From the cell containing the given text, extract its center point as (X, Y) coordinate. 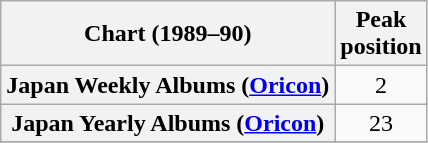
Japan Yearly Albums (Oricon) (168, 123)
2 (381, 85)
23 (381, 123)
Japan Weekly Albums (Oricon) (168, 85)
Chart (1989–90) (168, 34)
Peakposition (381, 34)
